Determine the (x, y) coordinate at the center of the cell enclosing the given text.  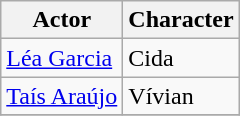
Taís Araújo (62, 96)
Vívian (181, 96)
Actor (62, 20)
Character (181, 20)
Cida (181, 58)
Léa Garcia (62, 58)
